For the text-containing cell, return its midpoint in [X, Y] coordinate format. 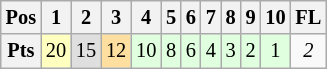
7 [211, 17]
FL [308, 17]
Pts [21, 51]
5 [171, 17]
15 [86, 51]
Pos [21, 17]
9 [251, 17]
20 [56, 51]
12 [116, 51]
